From the cell containing the given text, extract its center point as (X, Y) coordinate. 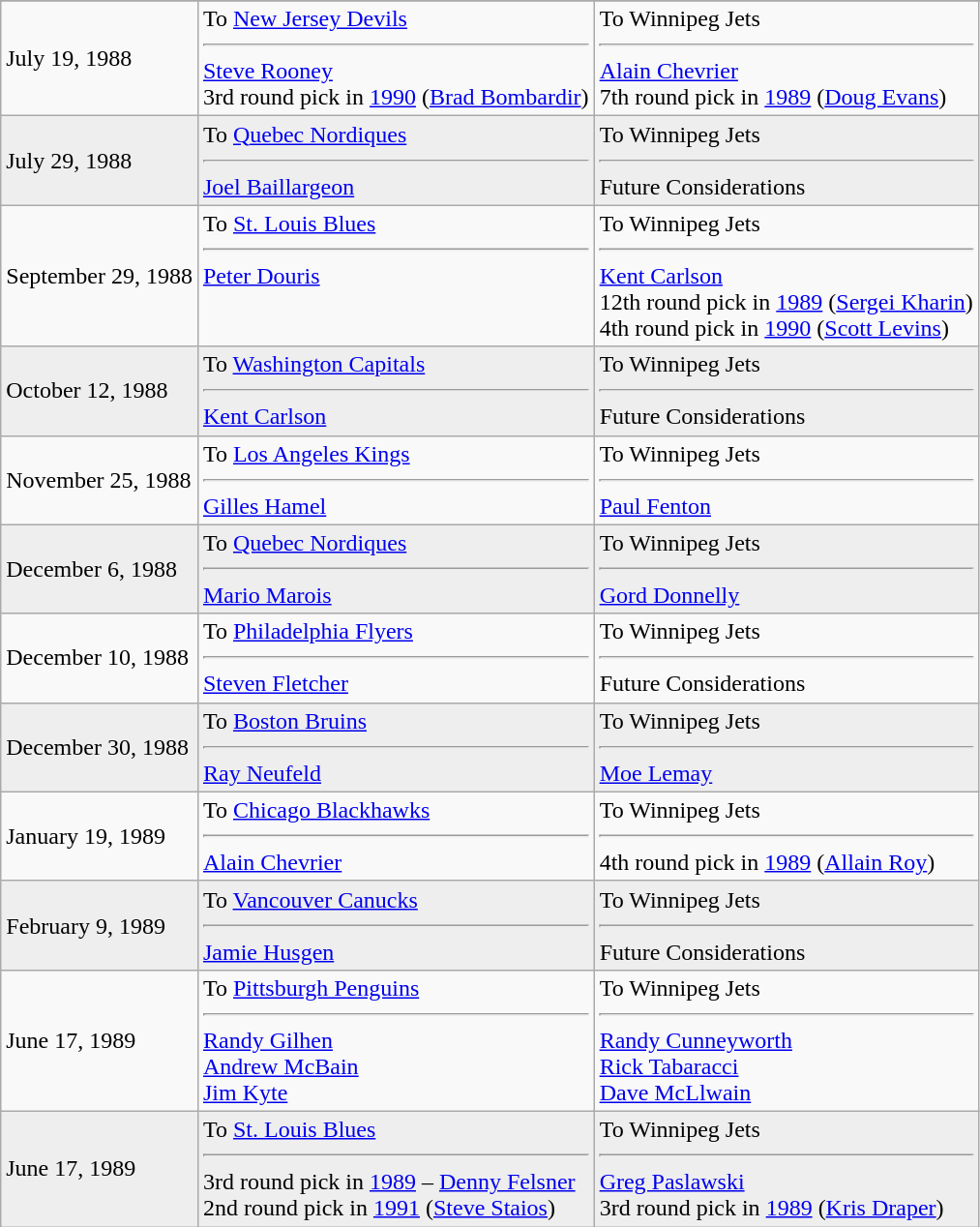
To Vancouver CanucksJamie Husgen (396, 925)
To Los Angeles KingsGilles Hamel (396, 480)
December 30, 1988 (100, 747)
To Quebec NordiquesJoel Baillargeon (396, 161)
December 6, 1988 (100, 569)
To Pittsburgh PenguinsRandy Gilhen Andrew McBain Jim Kyte (396, 1040)
To Winnipeg JetsPaul Fenton (786, 480)
January 19, 1989 (100, 836)
To Philadelphia FlyersSteven Fletcher (396, 658)
To Winnipeg JetsKent Carlson 12th round pick in 1989 (Sergei Kharin) 4th round pick in 1990 (Scott Levins) (786, 276)
November 25, 1988 (100, 480)
To Chicago BlackhawksAlain Chevrier (396, 836)
To Winnipeg Jets4th round pick in 1989 (Allain Roy) (786, 836)
July 19, 1988 (100, 58)
To St. Louis BluesPeter Douris (396, 276)
September 29, 1988 (100, 276)
To Winnipeg JetsGreg Paslawski 3rd round pick in 1989 (Kris Draper) (786, 1169)
To Quebec NordiquesMario Marois (396, 569)
February 9, 1989 (100, 925)
July 29, 1988 (100, 161)
To Winnipeg JetsRandy Cunneyworth Rick Tabaracci Dave McLlwain (786, 1040)
To Winnipeg JetsGord Donnelly (786, 569)
To Winnipeg JetsAlain Chevrier 7th round pick in 1989 (Doug Evans) (786, 58)
To Winnipeg JetsMoe Lemay (786, 747)
To Washington CapitalsKent Carlson (396, 391)
To St. Louis Blues3rd round pick in 1989 – Denny Felsner 2nd round pick in 1991 (Steve Staios) (396, 1169)
December 10, 1988 (100, 658)
October 12, 1988 (100, 391)
To Boston BruinsRay Neufeld (396, 747)
To New Jersey DevilsSteve Rooney 3rd round pick in 1990 (Brad Bombardir) (396, 58)
